Output the (X, Y) coordinate of the center of the cell containing the given text.  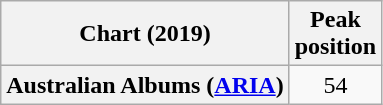
54 (335, 85)
Australian Albums (ARIA) (145, 85)
Chart (2019) (145, 34)
Peakposition (335, 34)
